Scan for the cell matching the given text and deliver its [x, y] coordinate at center. 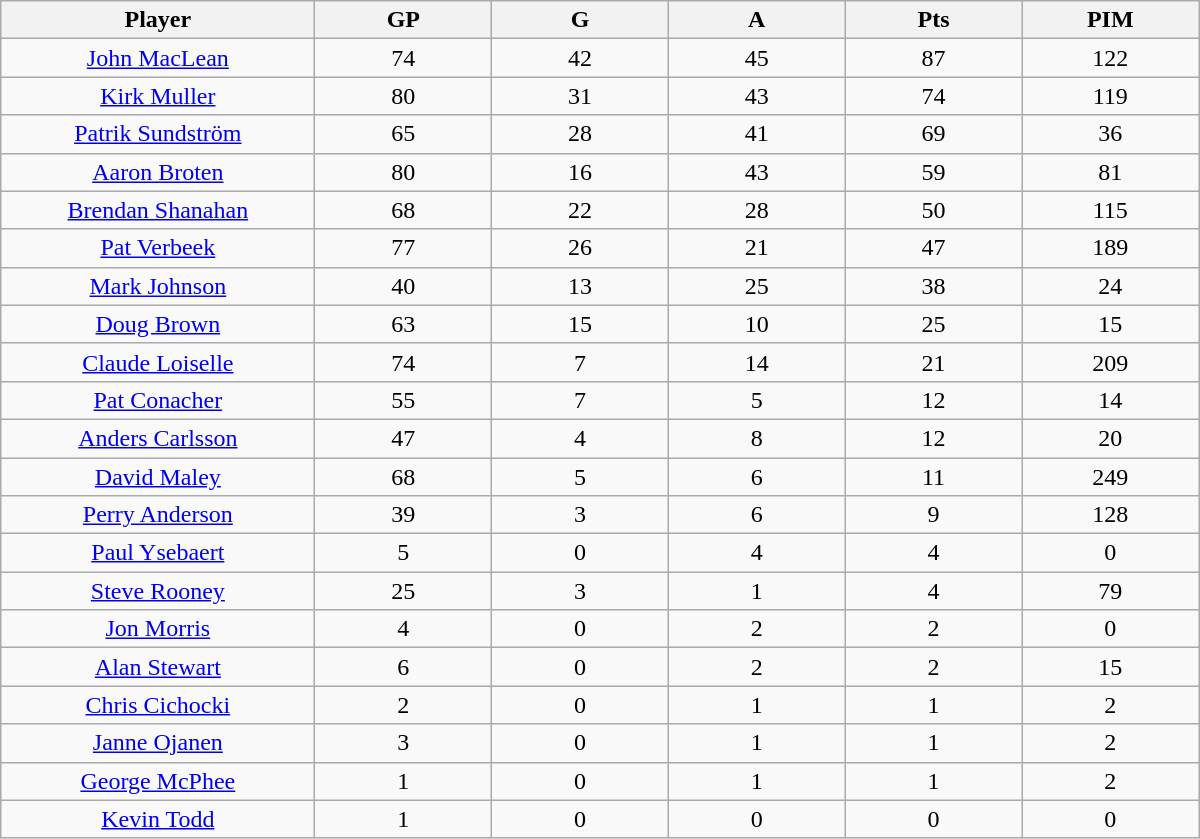
Aaron Broten [158, 172]
Doug Brown [158, 324]
Kevin Todd [158, 819]
Jon Morris [158, 629]
45 [756, 58]
115 [1110, 210]
119 [1110, 96]
20 [1110, 438]
A [756, 20]
24 [1110, 286]
128 [1110, 515]
36 [1110, 134]
59 [934, 172]
Anders Carlsson [158, 438]
81 [1110, 172]
Kirk Muller [158, 96]
Pts [934, 20]
40 [404, 286]
42 [580, 58]
Perry Anderson [158, 515]
Paul Ysebaert [158, 553]
31 [580, 96]
Alan Stewart [158, 667]
39 [404, 515]
Mark Johnson [158, 286]
David Maley [158, 477]
41 [756, 134]
John MacLean [158, 58]
79 [1110, 591]
Janne Ojanen [158, 743]
G [580, 20]
16 [580, 172]
77 [404, 248]
22 [580, 210]
87 [934, 58]
Pat Verbeek [158, 248]
PIM [1110, 20]
249 [1110, 477]
8 [756, 438]
Chris Cichocki [158, 705]
Player [158, 20]
122 [1110, 58]
55 [404, 400]
Patrik Sundström [158, 134]
63 [404, 324]
69 [934, 134]
65 [404, 134]
13 [580, 286]
Steve Rooney [158, 591]
GP [404, 20]
50 [934, 210]
209 [1110, 362]
38 [934, 286]
11 [934, 477]
Brendan Shanahan [158, 210]
189 [1110, 248]
9 [934, 515]
George McPhee [158, 781]
Claude Loiselle [158, 362]
26 [580, 248]
10 [756, 324]
Pat Conacher [158, 400]
